Pinpoint the cell where the given text exists, returning its [X, Y] midpoint coordinate. 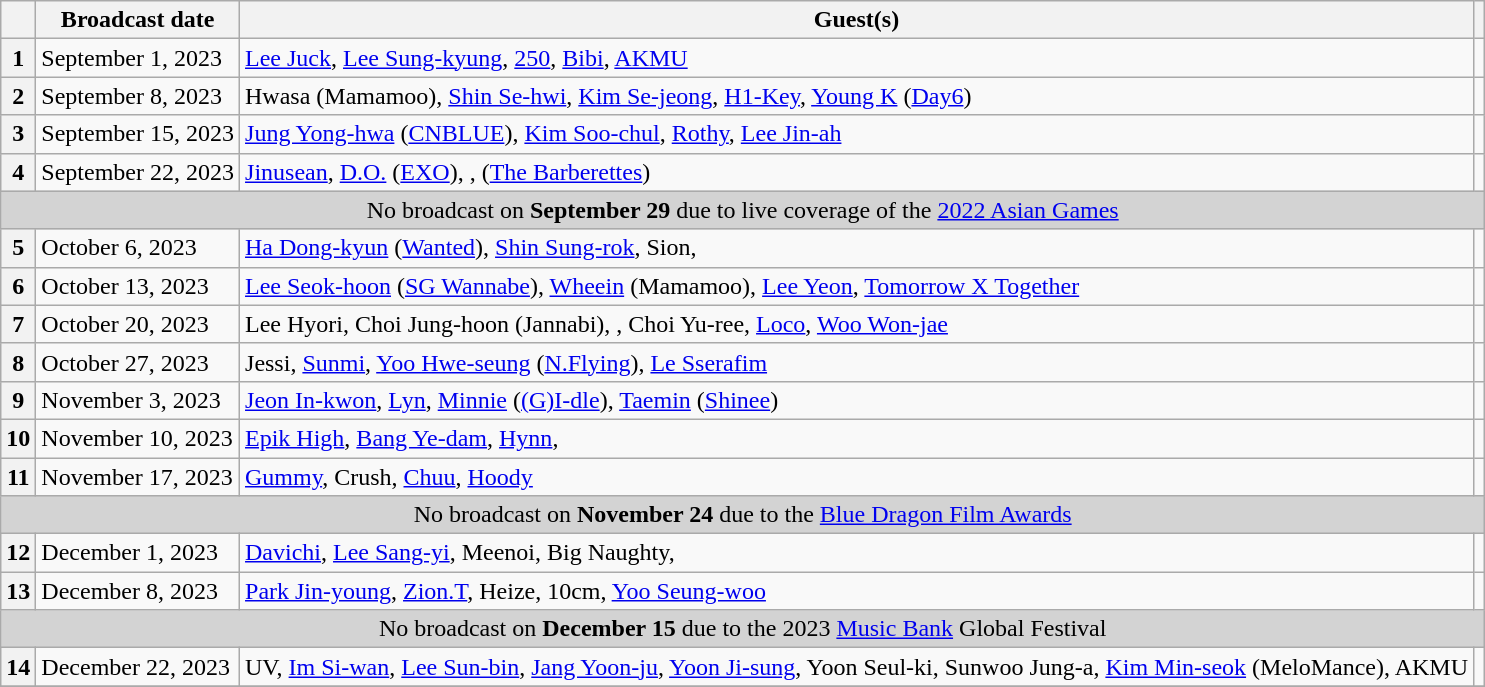
5 [18, 248]
8 [18, 362]
2 [18, 96]
3 [18, 134]
Ha Dong-kyun (Wanted), Shin Sung-rok, Sion, [857, 248]
September 22, 2023 [138, 172]
Broadcast date [138, 20]
UV, Im Si-wan, Lee Sun-bin, Jang Yoon-ju, Yoon Ji-sung, Yoon Seul-ki, Sunwoo Jung-a, Kim Min-seok (MeloMance), AKMU [857, 667]
Epik High, Bang Ye-dam, Hynn, [857, 438]
11 [18, 477]
No broadcast on November 24 due to the Blue Dragon Film Awards [743, 515]
Jinusean, D.O. (EXO), , (The Barberettes) [857, 172]
December 1, 2023 [138, 553]
Jung Yong-hwa (CNBLUE), Kim Soo-chul, Rothy, Lee Jin-ah [857, 134]
Lee Juck, Lee Sung-kyung, 250, Bibi, AKMU [857, 58]
Lee Hyori, Choi Jung-hoon (Jannabi), , Choi Yu-ree, Loco, Woo Won-jae [857, 324]
September 15, 2023 [138, 134]
Hwasa (Mamamoo), Shin Se-hwi, Kim Se-jeong, H1-Key, Young K (Day6) [857, 96]
13 [18, 591]
Jeon In-kwon, Lyn, Minnie ((G)I-dle), Taemin (Shinee) [857, 400]
December 22, 2023 [138, 667]
6 [18, 286]
Guest(s) [857, 20]
November 10, 2023 [138, 438]
November 3, 2023 [138, 400]
9 [18, 400]
Gummy, Crush, Chuu, Hoody [857, 477]
7 [18, 324]
November 17, 2023 [138, 477]
Davichi, Lee Sang-yi, Meenoi, Big Naughty, [857, 553]
Park Jin-young, Zion.T, Heize, 10cm, Yoo Seung-woo [857, 591]
September 8, 2023 [138, 96]
10 [18, 438]
Lee Seok-hoon (SG Wannabe), Wheein (Mamamoo), Lee Yeon, Tomorrow X Together [857, 286]
Jessi, Sunmi, Yoo Hwe-seung (N.Flying), Le Sserafim [857, 362]
No broadcast on December 15 due to the 2023 Music Bank Global Festival [743, 629]
1 [18, 58]
No broadcast on September 29 due to live coverage of the 2022 Asian Games [743, 210]
October 20, 2023 [138, 324]
October 6, 2023 [138, 248]
12 [18, 553]
October 27, 2023 [138, 362]
September 1, 2023 [138, 58]
14 [18, 667]
December 8, 2023 [138, 591]
October 13, 2023 [138, 286]
4 [18, 172]
